Find where the given text appears and provide that cell's center as (X, Y) coordinate. 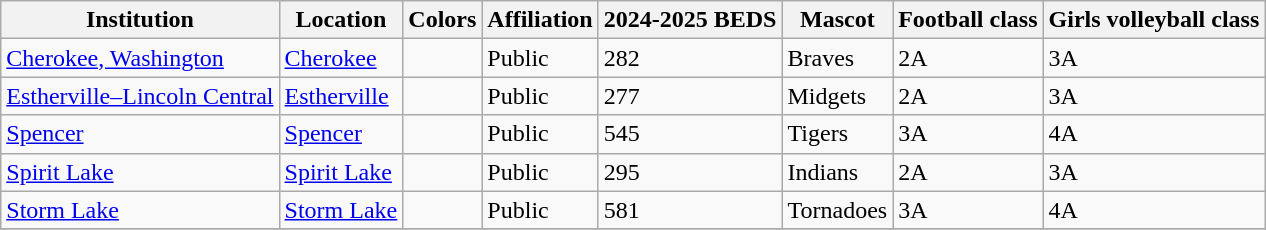
Midgets (838, 96)
Football class (968, 20)
Location (341, 20)
295 (690, 172)
Braves (838, 58)
Affiliation (540, 20)
581 (690, 210)
282 (690, 58)
Indians (838, 172)
Cherokee, Washington (140, 58)
Estherville (341, 96)
545 (690, 134)
Mascot (838, 20)
Tigers (838, 134)
Institution (140, 20)
277 (690, 96)
Cherokee (341, 58)
Estherville–Lincoln Central (140, 96)
Colors (442, 20)
Tornadoes (838, 210)
Girls volleyball class (1154, 20)
2024-2025 BEDS (690, 20)
